Locate the cell with the specified text and output its [x, y] center coordinate. 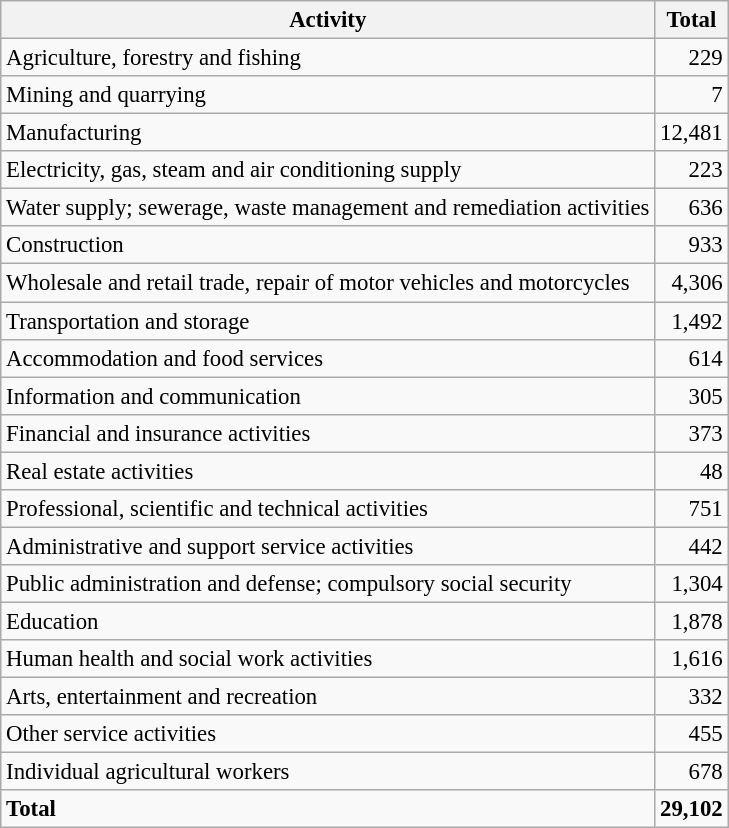
751 [692, 509]
Wholesale and retail trade, repair of motor vehicles and motorcycles [328, 283]
1,616 [692, 659]
Accommodation and food services [328, 358]
Real estate activities [328, 471]
229 [692, 58]
442 [692, 546]
Education [328, 621]
Administrative and support service activities [328, 546]
Professional, scientific and technical activities [328, 509]
Manufacturing [328, 133]
4,306 [692, 283]
305 [692, 396]
Information and communication [328, 396]
48 [692, 471]
Arts, entertainment and recreation [328, 697]
933 [692, 245]
Activity [328, 20]
Agriculture, forestry and fishing [328, 58]
Human health and social work activities [328, 659]
373 [692, 433]
Mining and quarrying [328, 95]
Financial and insurance activities [328, 433]
1,492 [692, 321]
636 [692, 208]
223 [692, 170]
12,481 [692, 133]
Other service activities [328, 734]
Individual agricultural workers [328, 772]
455 [692, 734]
7 [692, 95]
1,878 [692, 621]
Public administration and defense; compulsory social security [328, 584]
Transportation and storage [328, 321]
Construction [328, 245]
332 [692, 697]
1,304 [692, 584]
614 [692, 358]
29,102 [692, 809]
Water supply; sewerage, waste management and remediation activities [328, 208]
Electricity, gas, steam and air conditioning supply [328, 170]
678 [692, 772]
